Find where the given text appears and provide that cell's center as (x, y) coordinate. 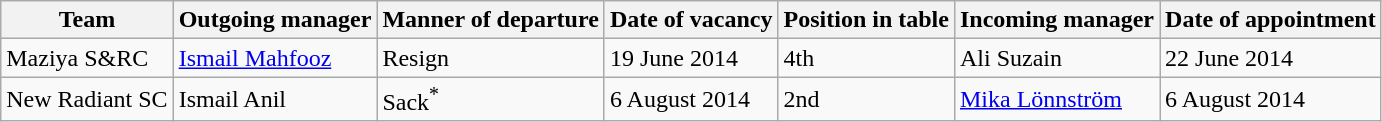
New Radiant SC (87, 100)
19 June 2014 (691, 58)
Mika Lönnström (1056, 100)
Resign (490, 58)
Maziya S&RC (87, 58)
Incoming manager (1056, 20)
Ismail Anil (275, 100)
Date of appointment (1271, 20)
Sack* (490, 100)
Manner of departure (490, 20)
Ali Suzain (1056, 58)
2nd (866, 100)
22 June 2014 (1271, 58)
Date of vacancy (691, 20)
4th (866, 58)
Position in table (866, 20)
Outgoing manager (275, 20)
Ismail Mahfooz (275, 58)
Team (87, 20)
